Scan for the cell matching the given text and deliver its (X, Y) coordinate at center. 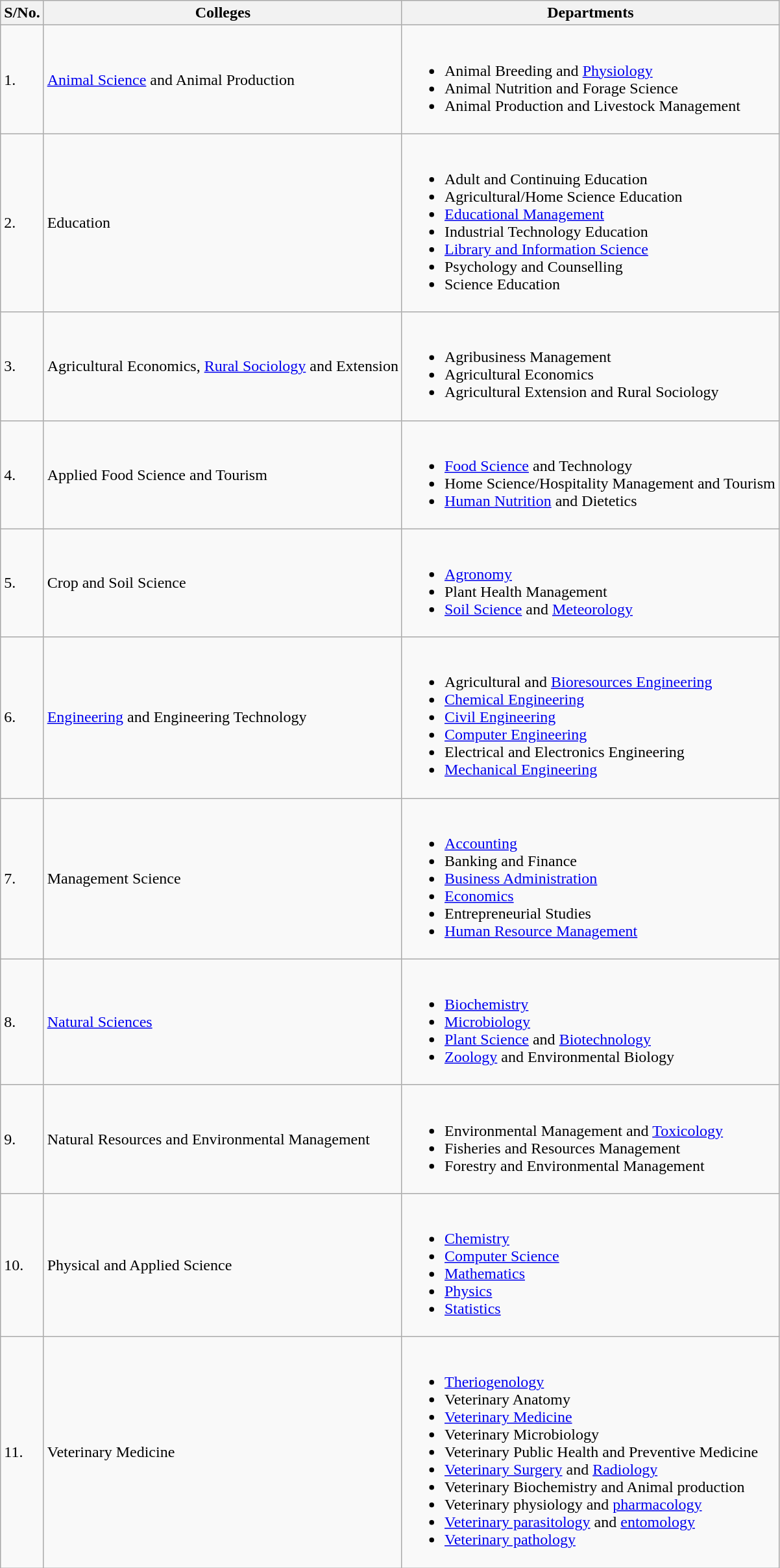
9. (22, 1139)
Departments (591, 13)
6. (22, 718)
Colleges (223, 13)
Education (223, 223)
10. (22, 1265)
1. (22, 79)
BiochemistryMicrobiologyPlant Science and BiotechnologyZoology and Environmental Biology (591, 1022)
AgronomyPlant Health ManagementSoil Science and Meteorology (591, 583)
3. (22, 366)
2. (22, 223)
Applied Food Science and Tourism (223, 475)
Engineering and Engineering Technology (223, 718)
Natural Sciences (223, 1022)
Environmental Management and ToxicologyFisheries and Resources ManagementForestry and Environmental Management (591, 1139)
ChemistryComputer ScienceMathematicsPhysicsStatistics (591, 1265)
Physical and Applied Science (223, 1265)
Agribusiness ManagementAgricultural EconomicsAgricultural Extension and Rural Sociology (591, 366)
Food Science and TechnologyHome Science/Hospitality Management and TourismHuman Nutrition and Dietetics (591, 475)
AccountingBanking and FinanceBusiness AdministrationEconomicsEntrepreneurial StudiesHuman Resource Management (591, 878)
Natural Resources and Environmental Management (223, 1139)
11. (22, 1452)
S/No. (22, 13)
5. (22, 583)
Animal Breeding and PhysiologyAnimal Nutrition and Forage ScienceAnimal Production and Livestock Management (591, 79)
7. (22, 878)
Veterinary Medicine (223, 1452)
Crop and Soil Science (223, 583)
Animal Science and Animal Production (223, 79)
8. (22, 1022)
Agricultural Economics, Rural Sociology and Extension (223, 366)
4. (22, 475)
Management Science (223, 878)
